Capture the cell that displays the provided text and extract its (X, Y) central coordinate. 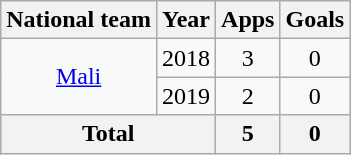
2019 (186, 96)
2 (248, 96)
Goals (315, 20)
National team (79, 20)
3 (248, 58)
Apps (248, 20)
Total (108, 134)
2018 (186, 58)
Year (186, 20)
Mali (79, 77)
5 (248, 134)
